Locate the cell with the specified text and output its [X, Y] center coordinate. 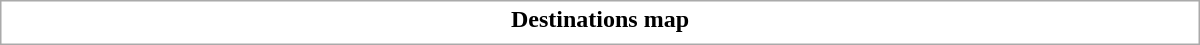
Destinations map [600, 19]
